Return the [x, y] coordinate for the center point of the cell that contains the specified text.  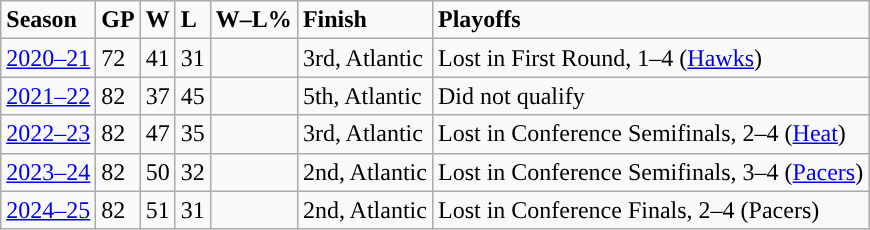
35 [192, 134]
Finish [364, 20]
32 [192, 172]
2021–22 [48, 96]
W–L% [254, 20]
2022–23 [48, 134]
72 [118, 58]
L [192, 20]
45 [192, 96]
37 [158, 96]
Season [48, 20]
Did not qualify [650, 96]
GP [118, 20]
2020–21 [48, 58]
Lost in Conference Semifinals, 3–4 (Pacers) [650, 172]
Playoffs [650, 20]
5th, Atlantic [364, 96]
2024–25 [48, 210]
Lost in First Round, 1–4 (Hawks) [650, 58]
W [158, 20]
Lost in Conference Finals, 2–4 (Pacers) [650, 210]
50 [158, 172]
51 [158, 210]
2023–24 [48, 172]
Lost in Conference Semifinals, 2–4 (Heat) [650, 134]
47 [158, 134]
41 [158, 58]
